Search for the cell housing the specified text and yield its [X, Y] center coordinate. 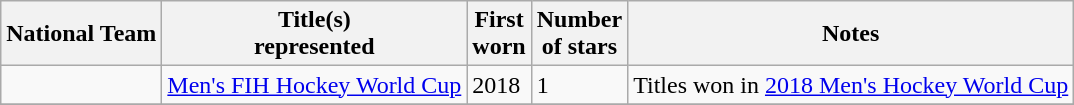
Men's FIH Hockey World Cup [314, 85]
Notes [851, 34]
2018 [499, 85]
Title(s)represented [314, 34]
Numberof stars [579, 34]
1 [579, 85]
Titles won in 2018 Men's Hockey World Cup [851, 85]
National Team [82, 34]
Firstworn [499, 34]
